Extract the [X, Y] coordinate from the center of the cell holding the provided text.  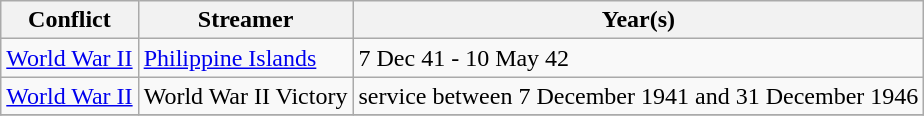
Conflict [70, 20]
Year(s) [638, 20]
service between 7 December 1941 and 31 December 1946 [638, 96]
7 Dec 41 - 10 May 42 [638, 58]
World War II Victory [246, 96]
Streamer [246, 20]
Philippine Islands [246, 58]
